Provide the [x, y] coordinate of the cell's center where the given text is located.  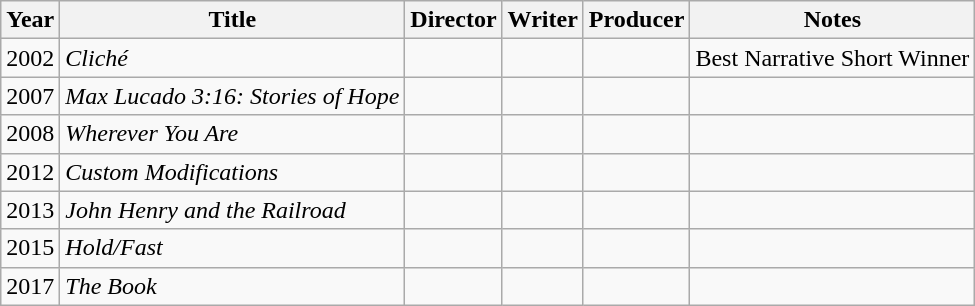
Producer [636, 20]
Custom Modifications [232, 172]
Wherever You Are [232, 134]
2002 [30, 58]
Cliché [232, 58]
2012 [30, 172]
Director [454, 20]
Max Lucado 3:16: Stories of Hope [232, 96]
2008 [30, 134]
2013 [30, 210]
Writer [542, 20]
2015 [30, 248]
2017 [30, 286]
2007 [30, 96]
Title [232, 20]
Notes [832, 20]
Best Narrative Short Winner [832, 58]
Year [30, 20]
The Book [232, 286]
John Henry and the Railroad [232, 210]
Hold/Fast [232, 248]
